Detect which cell encompasses the target text, then output its (x, y) center coordinate. 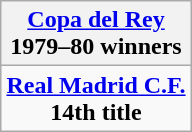
Real Madrid C.F.14th title (96, 98)
Copa del Rey1979–80 winners (96, 34)
